Search for the cell housing the specified text and yield its (X, Y) center coordinate. 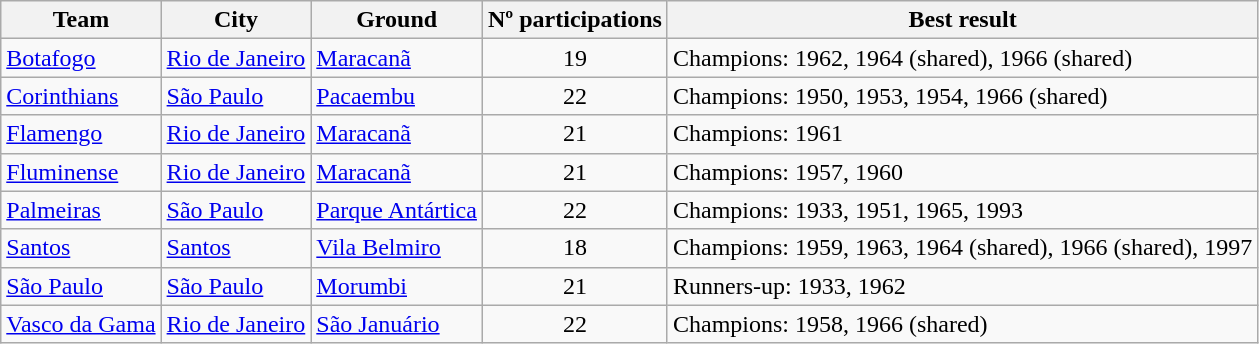
Pacaembu (397, 96)
Champions: 1957, 1960 (962, 172)
18 (574, 248)
Parque Antártica (397, 210)
Vasco da Gama (81, 324)
City (236, 20)
19 (574, 58)
Morumbi (397, 286)
Botafogo (81, 58)
Palmeiras (81, 210)
Corinthians (81, 96)
Team (81, 20)
Flamengo (81, 134)
Runners-up: 1933, 1962 (962, 286)
Champions: 1933, 1951, 1965, 1993 (962, 210)
Nº participations (574, 20)
Champions: 1962, 1964 (shared), 1966 (shared) (962, 58)
Champions: 1958, 1966 (shared) (962, 324)
Ground (397, 20)
Champions: 1950, 1953, 1954, 1966 (shared) (962, 96)
Champions: 1959, 1963, 1964 (shared), 1966 (shared), 1997 (962, 248)
Vila Belmiro (397, 248)
Best result (962, 20)
Champions: 1961 (962, 134)
Fluminense (81, 172)
São Januário (397, 324)
